Detect which cell encompasses the target text, then output its [x, y] center coordinate. 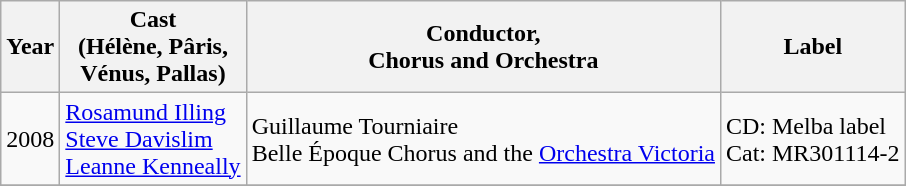
Conductor,Chorus and Orchestra [483, 47]
Guillaume Tourniaire Belle Époque Chorus and the Orchestra Victoria [483, 139]
Year [30, 47]
Label [812, 47]
Rosamund IllingSteve Davislim Leanne Kenneally [153, 139]
CD: Melba label Cat: MR301114-2 [812, 139]
Cast (Hélène, Pâris,Vénus, Pallas) [153, 47]
2008 [30, 139]
